Extract the [X, Y] coordinate from the center of the cell holding the provided text.  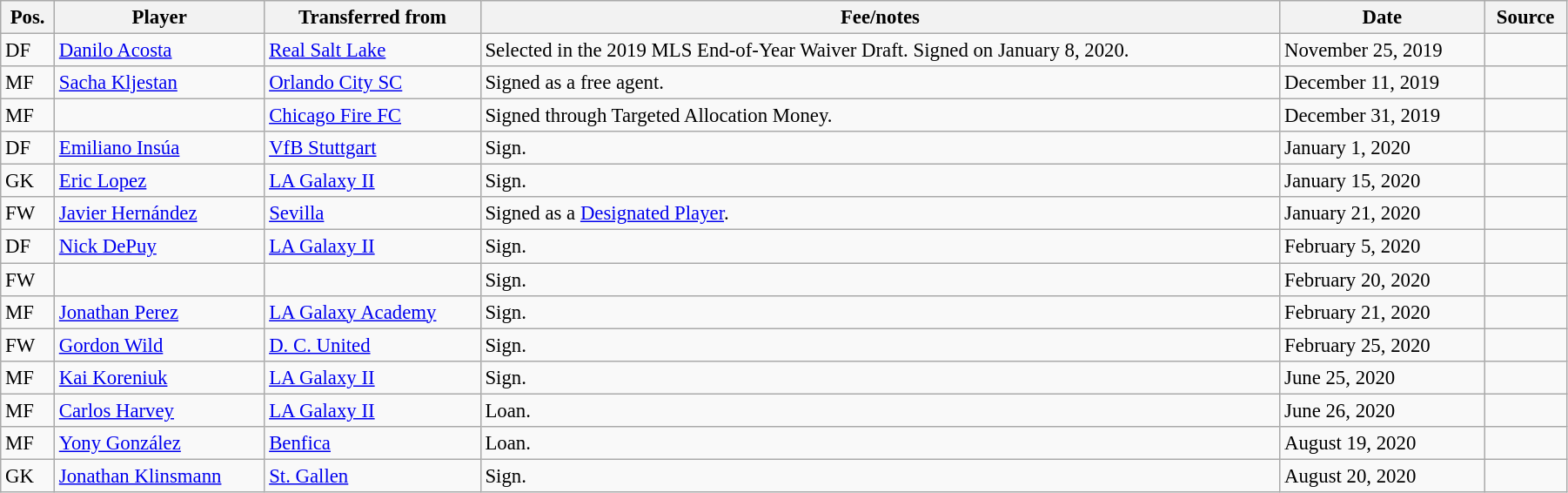
Fee/notes [881, 17]
Jonathan Klinsmann [158, 476]
Benfica [372, 443]
Chicago Fire FC [372, 116]
Date [1382, 17]
Yony González [158, 443]
Jonathan Perez [158, 312]
Signed through Targeted Allocation Money. [881, 116]
Real Salt Lake [372, 51]
Javier Hernández [158, 213]
January 15, 2020 [1382, 181]
June 25, 2020 [1382, 377]
February 5, 2020 [1382, 246]
February 20, 2020 [1382, 280]
Danilo Acosta [158, 51]
D. C. United [372, 345]
June 26, 2020 [1382, 410]
Nick DePuy [158, 246]
Sacha Kljestan [158, 83]
Carlos Harvey [158, 410]
St. Gallen [372, 476]
February 21, 2020 [1382, 312]
August 19, 2020 [1382, 443]
Sevilla [372, 213]
Emiliano Insúa [158, 148]
Signed as a free agent. [881, 83]
December 11, 2019 [1382, 83]
January 21, 2020 [1382, 213]
LA Galaxy Academy [372, 312]
January 1, 2020 [1382, 148]
Transferred from [372, 17]
February 25, 2020 [1382, 345]
August 20, 2020 [1382, 476]
Player [158, 17]
Signed as a Designated Player. [881, 213]
Orlando City SC [372, 83]
Eric Lopez [158, 181]
November 25, 2019 [1382, 51]
VfB Stuttgart [372, 148]
Gordon Wild [158, 345]
Selected in the 2019 MLS End-of-Year Waiver Draft. Signed on January 8, 2020. [881, 51]
Kai Koreniuk [158, 377]
Pos. [28, 17]
December 31, 2019 [1382, 116]
Source [1526, 17]
